From the cell containing the given text, extract its center point as [x, y] coordinate. 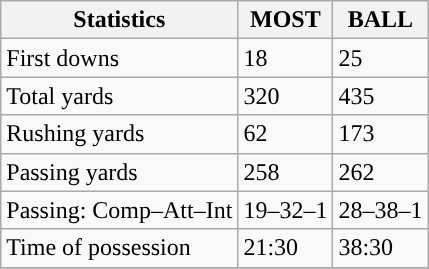
First downs [120, 58]
MOST [286, 20]
62 [286, 134]
25 [380, 58]
BALL [380, 20]
262 [380, 172]
Total yards [120, 96]
173 [380, 134]
Passing: Comp–Att–Int [120, 210]
Statistics [120, 20]
Time of possession [120, 248]
21:30 [286, 248]
Rushing yards [120, 134]
28–38–1 [380, 210]
38:30 [380, 248]
320 [286, 96]
Passing yards [120, 172]
258 [286, 172]
18 [286, 58]
19–32–1 [286, 210]
435 [380, 96]
